From the cell containing the given text, extract its center point as (x, y) coordinate. 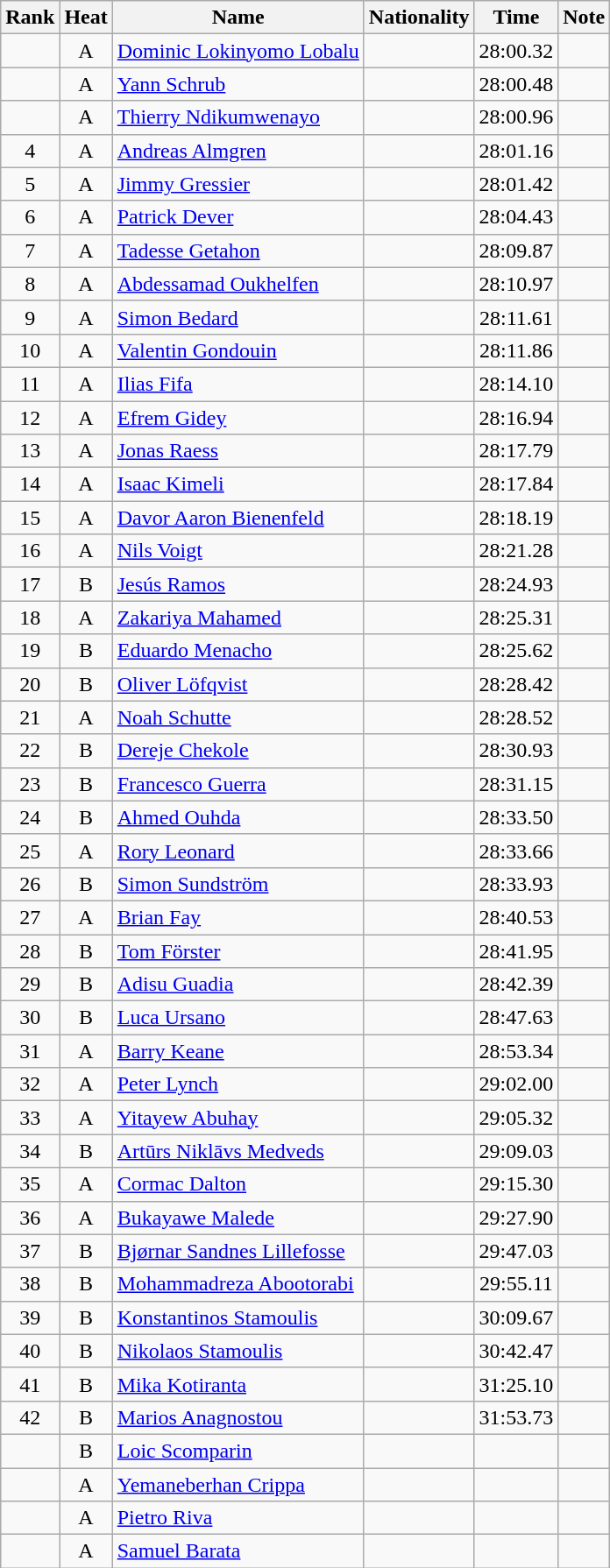
37 (30, 1251)
Nils Voigt (238, 551)
28:30.93 (516, 751)
Nationality (419, 18)
Ilias Fifa (238, 384)
Loic Scomparin (238, 1451)
9 (30, 317)
Heat (86, 18)
Yann Schrub (238, 84)
13 (30, 451)
28:14.10 (516, 384)
35 (30, 1184)
Time (516, 18)
18 (30, 618)
28:28.42 (516, 684)
16 (30, 551)
Tom Förster (238, 950)
Tadesse Getahon (238, 251)
Bukayawe Malede (238, 1218)
Rank (30, 18)
6 (30, 217)
Luca Ursano (238, 1018)
Jesús Ramos (238, 584)
29:05.32 (516, 1118)
12 (30, 418)
28:11.86 (516, 350)
Noah Schutte (238, 717)
Adisu Guadia (238, 985)
Simon Bedard (238, 317)
7 (30, 251)
10 (30, 350)
26 (30, 884)
Bjørnar Sandnes Lillefosse (238, 1251)
42 (30, 1417)
4 (30, 151)
Valentin Gondouin (238, 350)
20 (30, 684)
11 (30, 384)
Patrick Dever (238, 217)
28:00.32 (516, 51)
Cormac Dalton (238, 1184)
Brian Fay (238, 917)
28:47.63 (516, 1018)
29:55.11 (516, 1284)
19 (30, 651)
28:04.43 (516, 217)
Davor Aaron Bienenfeld (238, 518)
Samuel Barata (238, 1551)
Jimmy Gressier (238, 184)
34 (30, 1151)
28:33.93 (516, 884)
Konstantinos Stamoulis (238, 1317)
Efrem Gidey (238, 418)
Jonas Raess (238, 451)
27 (30, 917)
Marios Anagnostou (238, 1417)
28:17.79 (516, 451)
Artūrs Niklāvs Medveds (238, 1151)
Barry Keane (238, 1051)
28:33.50 (516, 817)
41 (30, 1384)
28:10.97 (516, 284)
30:42.47 (516, 1351)
5 (30, 184)
38 (30, 1284)
28:28.52 (516, 717)
Simon Sundström (238, 884)
28:16.94 (516, 418)
Oliver Löfqvist (238, 684)
28:00.48 (516, 84)
28:18.19 (516, 518)
30 (30, 1018)
Abdessamad Oukhelfen (238, 284)
28:40.53 (516, 917)
29:47.03 (516, 1251)
28 (30, 950)
33 (30, 1118)
Note (584, 18)
28:33.66 (516, 851)
Yemaneberhan Crippa (238, 1485)
Thierry Ndikumwenayo (238, 117)
28:21.28 (516, 551)
Mika Kotiranta (238, 1384)
31 (30, 1051)
Dereje Chekole (238, 751)
21 (30, 717)
Yitayew Abuhay (238, 1118)
28:25.62 (516, 651)
28:00.96 (516, 117)
30:09.67 (516, 1317)
Eduardo Menacho (238, 651)
14 (30, 484)
Dominic Lokinyomo Lobalu (238, 51)
28:01.42 (516, 184)
Nikolaos Stamoulis (238, 1351)
Isaac Kimeli (238, 484)
40 (30, 1351)
29:09.03 (516, 1151)
39 (30, 1317)
Andreas Almgren (238, 151)
28:25.31 (516, 618)
28:53.34 (516, 1051)
32 (30, 1084)
8 (30, 284)
28:11.61 (516, 317)
Name (238, 18)
29:27.90 (516, 1218)
24 (30, 817)
29 (30, 985)
Francesco Guerra (238, 784)
31:25.10 (516, 1384)
29:15.30 (516, 1184)
Peter Lynch (238, 1084)
Ahmed Ouhda (238, 817)
28:09.87 (516, 251)
28:31.15 (516, 784)
28:24.93 (516, 584)
22 (30, 751)
28:42.39 (516, 985)
23 (30, 784)
Zakariya Mahamed (238, 618)
28:41.95 (516, 950)
15 (30, 518)
25 (30, 851)
29:02.00 (516, 1084)
31:53.73 (516, 1417)
Pietro Riva (238, 1518)
36 (30, 1218)
17 (30, 584)
Mohammadreza Abootorabi (238, 1284)
Rory Leonard (238, 851)
28:01.16 (516, 151)
28:17.84 (516, 484)
